Locate the cell with the specified text and output its (x, y) center coordinate. 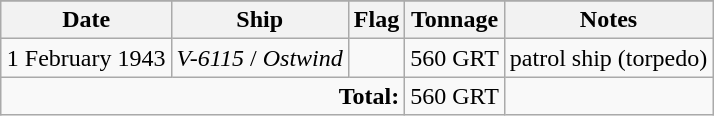
Date (86, 20)
Tonnage (455, 20)
patrol ship (torpedo) (608, 58)
1 February 1943 (86, 58)
Ship (260, 20)
Notes (608, 20)
Total: (202, 96)
Flag (376, 20)
V-6115 / Ostwind (260, 58)
